Locate the cell with the specified text and output its (x, y) center coordinate. 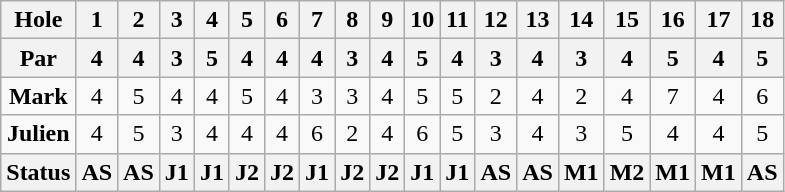
8 (352, 20)
Status (38, 172)
1 (97, 20)
17 (719, 20)
Mark (38, 96)
Hole (38, 20)
M2 (627, 172)
11 (458, 20)
9 (388, 20)
Par (38, 58)
10 (422, 20)
14 (581, 20)
18 (762, 20)
13 (538, 20)
16 (673, 20)
Julien (38, 134)
12 (496, 20)
15 (627, 20)
